Pinpoint the cell where the given text exists, returning its [x, y] midpoint coordinate. 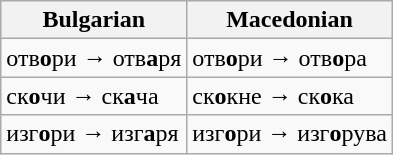
изгори → изгорува [290, 134]
скочи → скача [94, 96]
отвори → отваря [94, 58]
Bulgarian [94, 20]
скокне → скока [290, 96]
Macedonian [290, 20]
отвори → отвора [290, 58]
изгори → изгаря [94, 134]
